Pinpoint the cell where the given text exists, returning its (X, Y) midpoint coordinate. 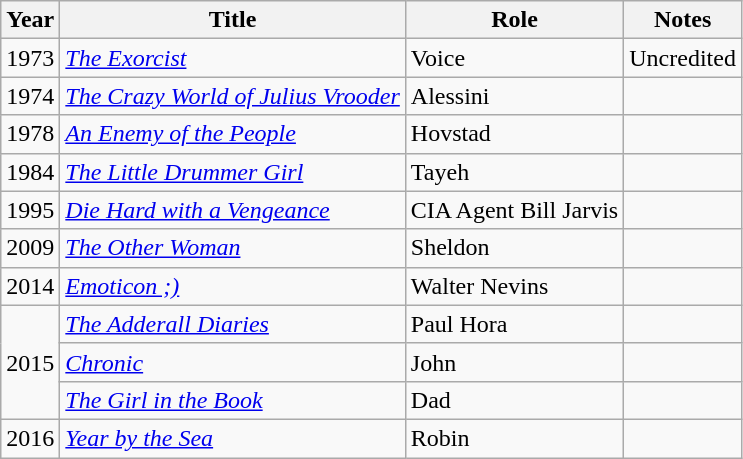
Sheldon (514, 248)
Walter Nevins (514, 286)
1995 (30, 210)
Robin (514, 438)
Title (233, 20)
Year by the Sea (233, 438)
2009 (30, 248)
The Exorcist (233, 58)
1974 (30, 96)
Emoticon ;) (233, 286)
Dad (514, 400)
2014 (30, 286)
Uncredited (683, 58)
John (514, 362)
Tayeh (514, 172)
1984 (30, 172)
2016 (30, 438)
Chronic (233, 362)
Alessini (514, 96)
Notes (683, 20)
The Adderall Diaries (233, 324)
Paul Hora (514, 324)
The Girl in the Book (233, 400)
Voice (514, 58)
2015 (30, 362)
1973 (30, 58)
Die Hard with a Vengeance (233, 210)
An Enemy of the People (233, 134)
1978 (30, 134)
Hovstad (514, 134)
The Little Drummer Girl (233, 172)
Role (514, 20)
Year (30, 20)
CIA Agent Bill Jarvis (514, 210)
The Other Woman (233, 248)
The Crazy World of Julius Vrooder (233, 96)
